Determine the (X, Y) coordinate at the center of the cell enclosing the given text.  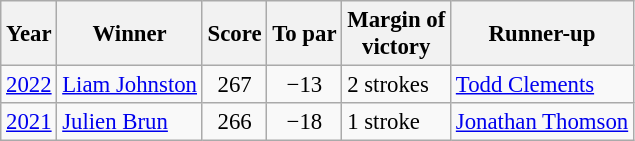
Liam Johnston (130, 85)
1 stroke (396, 122)
Winner (130, 34)
266 (234, 122)
Year (29, 34)
267 (234, 85)
2022 (29, 85)
Runner-up (542, 34)
2021 (29, 122)
Jonathan Thomson (542, 122)
Score (234, 34)
Julien Brun (130, 122)
−18 (304, 122)
To par (304, 34)
−13 (304, 85)
Margin ofvictory (396, 34)
2 strokes (396, 85)
Todd Clements (542, 85)
